Extract the [x, y] coordinate from the center of the cell holding the provided text.  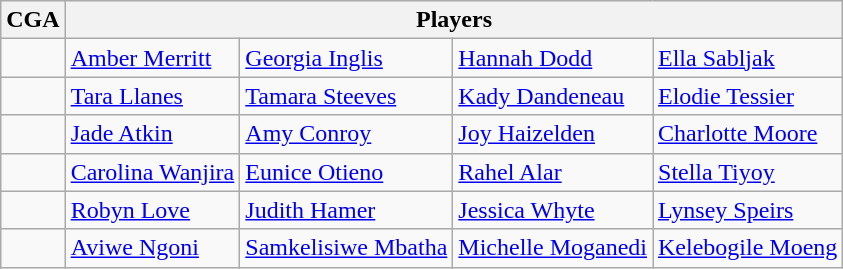
Stella Tiyoy [747, 172]
Tamara Steeves [346, 96]
Tara Llanes [152, 96]
CGA [33, 20]
Eunice Otieno [346, 172]
Jessica Whyte [553, 210]
Joy Haizelden [553, 134]
Rahel Alar [553, 172]
Amber Merritt [152, 58]
Ella Sabljak [747, 58]
Georgia Inglis [346, 58]
Michelle Moganedi [553, 248]
Jade Atkin [152, 134]
Carolina Wanjira [152, 172]
Robyn Love [152, 210]
Samkelisiwe Mbatha [346, 248]
Judith Hamer [346, 210]
Amy Conroy [346, 134]
Kelebogile Moeng [747, 248]
Lynsey Speirs [747, 210]
Kady Dandeneau [553, 96]
Charlotte Moore [747, 134]
Elodie Tessier [747, 96]
Aviwe Ngoni [152, 248]
Hannah Dodd [553, 58]
Players [454, 20]
